Extract the [x, y] coordinate from the center of the cell holding the provided text.  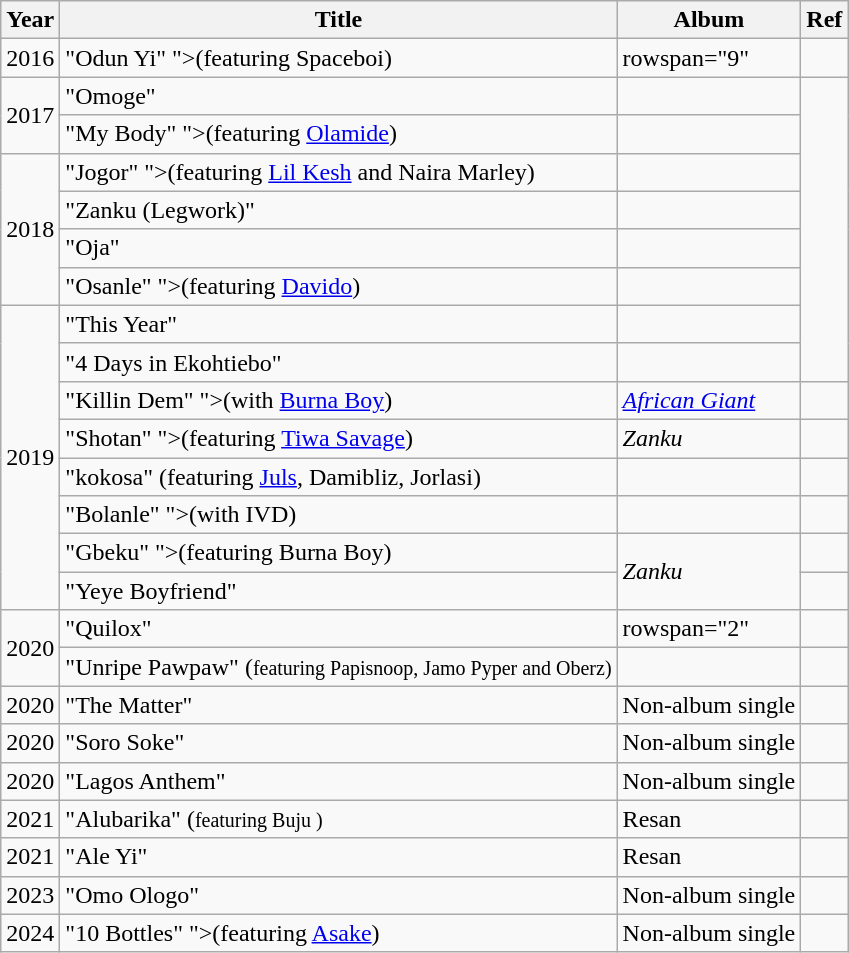
"This Year" [338, 324]
"The Matter" [338, 705]
"Omo Ologo" [338, 895]
"Shotan" ">(featuring Tiwa Savage) [338, 438]
"Jogor" ">(featuring Lil Kesh and Naira Marley) [338, 172]
African Giant [709, 400]
"Soro Soke" [338, 743]
"Unripe Pawpaw" (featuring Papisnoop, Jamo Pyper and Oberz) [338, 667]
"Omoge" [338, 96]
Year [30, 20]
"4 Days in Ekohtiebo" [338, 362]
"10 Bottles" ">(featuring Asake) [338, 933]
2023 [30, 895]
2018 [30, 229]
"Oja" [338, 248]
2017 [30, 115]
"Ale Yi" [338, 857]
"Yeye Boyfriend" [338, 591]
"Quilox" [338, 629]
rowspan="9" [709, 58]
"Killin Dem" ">(with Burna Boy) [338, 400]
Title [338, 20]
"Alubarika" (featuring Buju ) [338, 819]
2019 [30, 457]
2024 [30, 933]
"kokosa" (featuring Juls, Damibliz, Jorlasi) [338, 477]
"My Body" ">(featuring Olamide) [338, 134]
"Lagos Anthem" [338, 781]
"Osanle" ">(featuring Davido) [338, 286]
"Zanku (Legwork)" [338, 210]
2016 [30, 58]
Album [709, 20]
"Odun Yi" ">(featuring Spaceboi) [338, 58]
"Bolanle" ">(with IVD) [338, 515]
"Gbeku" ">(featuring Burna Boy) [338, 553]
rowspan="2" [709, 629]
Ref [824, 20]
